Locate the cell with the specified text and output its [x, y] center coordinate. 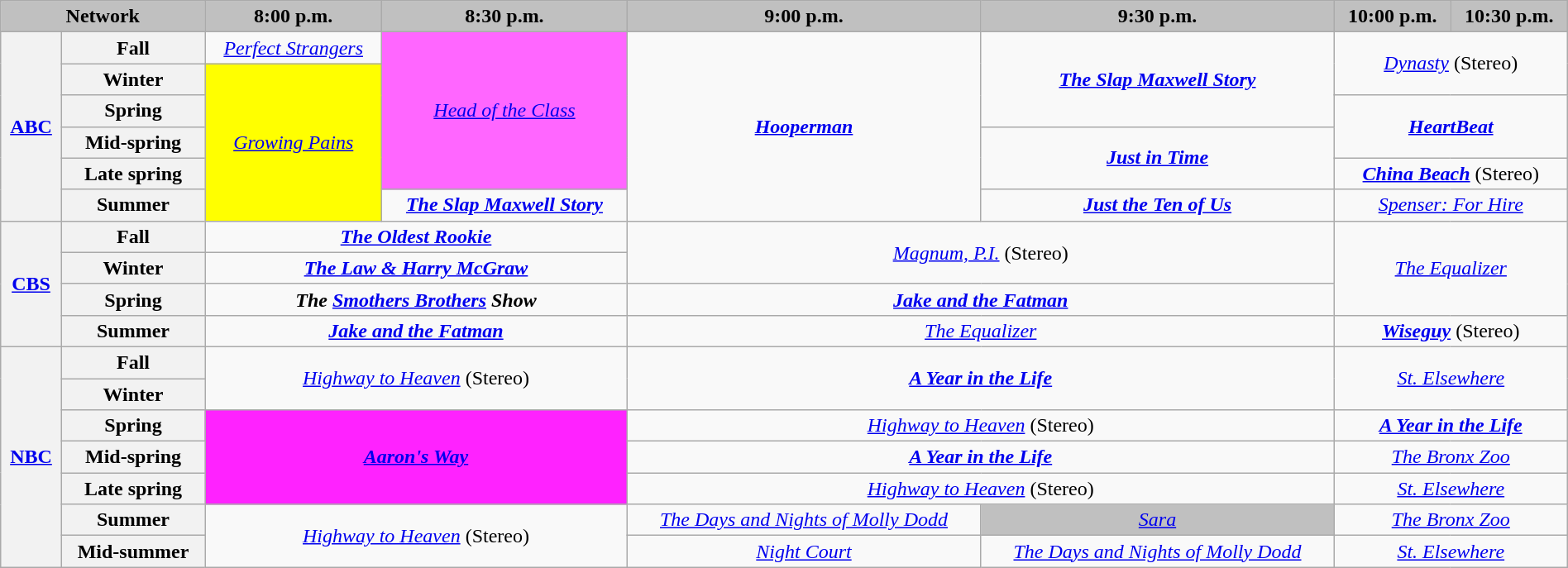
Growing Pains [294, 142]
Hooperman [804, 126]
Perfect Strangers [294, 48]
Just in Time [1158, 158]
The Smothers Brothers Show [417, 299]
China Beach (Stereo) [1451, 174]
Just the Ten of Us [1158, 205]
Sara [1158, 520]
Magnum, P.I. (Stereo) [981, 252]
Mid-summer [132, 551]
Dynasty (Stereo) [1451, 64]
Aaron's Way [417, 457]
CBS [31, 284]
Spenser: For Hire [1451, 205]
NBC [31, 456]
10:30 p.m. [1508, 17]
The Law & Harry McGraw [417, 268]
9:30 p.m. [1158, 17]
10:00 p.m. [1393, 17]
Network [103, 17]
HeartBeat [1451, 126]
8:00 p.m. [294, 17]
Night Court [804, 551]
Head of the Class [504, 111]
ABC [31, 126]
The Oldest Rookie [417, 236]
9:00 p.m. [804, 17]
8:30 p.m. [504, 17]
Wiseguy (Stereo) [1451, 331]
